Capture the cell that displays the provided text and extract its (x, y) central coordinate. 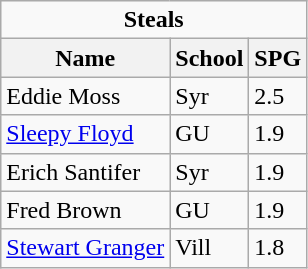
1.8 (278, 248)
Erich Santifer (86, 172)
School (210, 58)
Eddie Moss (86, 96)
Stewart Granger (86, 248)
Vill (210, 248)
2.5 (278, 96)
Sleepy Floyd (86, 134)
Steals (154, 20)
SPG (278, 58)
Name (86, 58)
Fred Brown (86, 210)
